Search for the cell housing the specified text and yield its [x, y] center coordinate. 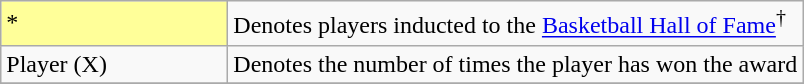
* [114, 24]
Denotes the number of times the player has won the award [516, 64]
Player (X) [114, 64]
Denotes players inducted to the Basketball Hall of Fame† [516, 24]
